Provide the [X, Y] coordinate of the cell's center where the given text is located.  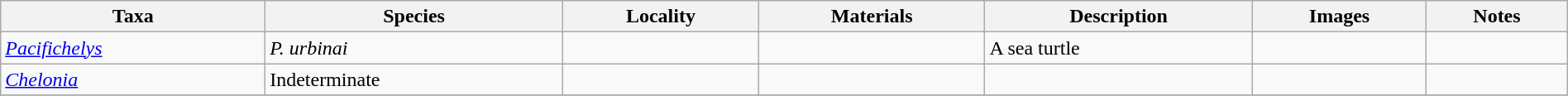
A sea turtle [1118, 48]
Pacifichelys [133, 48]
Species [414, 17]
Notes [1497, 17]
Indeterminate [414, 79]
Locality [660, 17]
Taxa [133, 17]
Materials [872, 17]
Images [1339, 17]
Description [1118, 17]
Chelonia [133, 79]
P. urbinai [414, 48]
